Find where the given text appears and provide that cell's center as (x, y) coordinate. 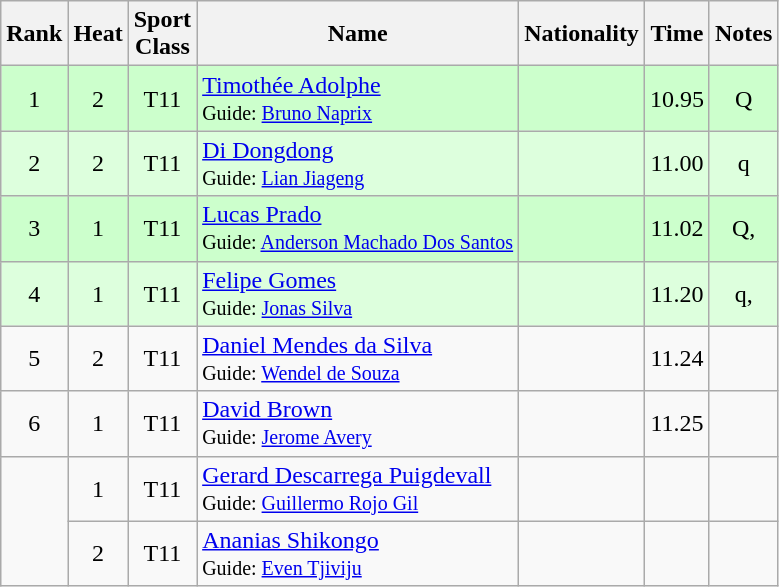
11.24 (676, 358)
Time (676, 34)
11.25 (676, 424)
Notes (743, 34)
11.02 (676, 228)
q, (743, 294)
Di DongdongGuide: Lian Jiageng (358, 164)
SportClass (162, 34)
Q (743, 98)
5 (34, 358)
Name (358, 34)
Ananias ShikongoGuide: Even Tjiviju (358, 554)
11.20 (676, 294)
Q, (743, 228)
Rank (34, 34)
q (743, 164)
11.00 (676, 164)
3 (34, 228)
4 (34, 294)
Timothée AdolpheGuide: Bruno Naprix (358, 98)
Lucas PradoGuide: Anderson Machado Dos Santos (358, 228)
Nationality (582, 34)
David BrownGuide: Jerome Avery (358, 424)
Felipe GomesGuide: Jonas Silva (358, 294)
Gerard Descarrega PuigdevallGuide: Guillermo Rojo Gil (358, 488)
10.95 (676, 98)
6 (34, 424)
Heat (98, 34)
Daniel Mendes da SilvaGuide: Wendel de Souza (358, 358)
